Scan for the cell matching the given text and deliver its (X, Y) coordinate at center. 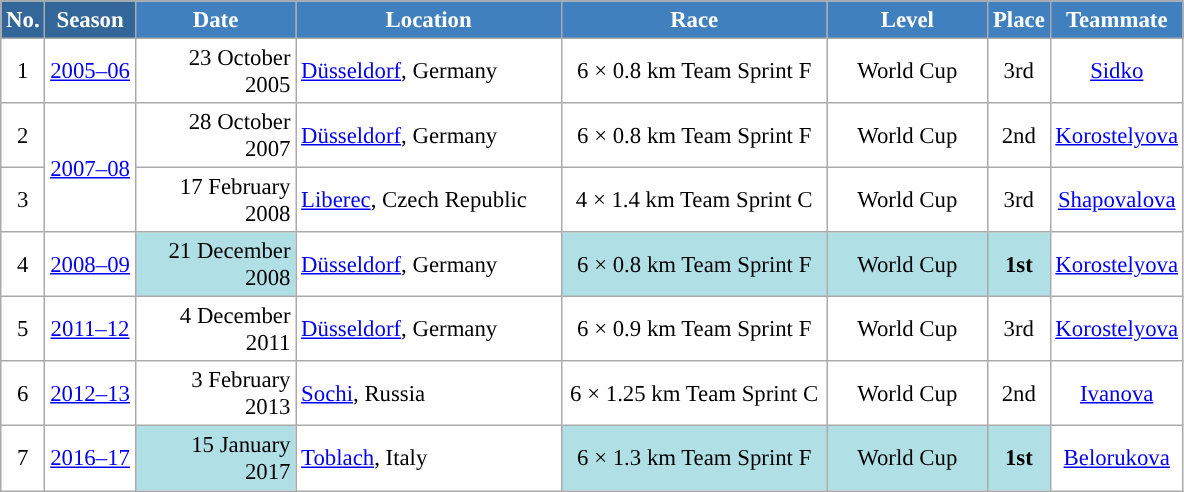
Date (216, 20)
Sochi, Russia (429, 394)
6 × 1.3 km Team Sprint F (694, 458)
Level (908, 20)
2005–06 (90, 72)
28 October 2007 (216, 136)
4 × 1.4 km Team Sprint C (694, 200)
4 December 2011 (216, 330)
1 (23, 72)
21 December 2008 (216, 264)
23 October 2005 (216, 72)
7 (23, 458)
6 × 0.9 km Team Sprint F (694, 330)
Ivanova (1116, 394)
Race (694, 20)
2 (23, 136)
Location (429, 20)
17 February 2008 (216, 200)
2011–12 (90, 330)
3 February 2013 (216, 394)
Liberec, Czech Republic (429, 200)
2012–13 (90, 394)
Shapovalova (1116, 200)
2007–08 (90, 168)
Sidko (1116, 72)
4 (23, 264)
15 January 2017 (216, 458)
Belorukova (1116, 458)
6 (23, 394)
No. (23, 20)
6 × 1.25 km Team Sprint C (694, 394)
Teammate (1116, 20)
5 (23, 330)
3 (23, 200)
2016–17 (90, 458)
2008–09 (90, 264)
Place (1019, 20)
Season (90, 20)
Toblach, Italy (429, 458)
